Identify which cell holds the provided text, then report its (x, y) central coordinate. 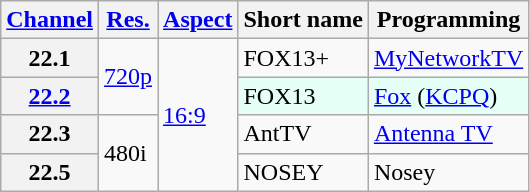
FOX13+ (303, 58)
FOX13 (303, 96)
Channel (50, 20)
Programming (448, 20)
MyNetworkTV (448, 58)
22.1 (50, 58)
Nosey (448, 172)
16:9 (198, 115)
22.2 (50, 96)
Fox (KCPQ) (448, 96)
Res. (128, 20)
Short name (303, 20)
NOSEY (303, 172)
22.3 (50, 134)
AntTV (303, 134)
Aspect (198, 20)
Antenna TV (448, 134)
480i (128, 153)
720p (128, 77)
22.5 (50, 172)
